Extract the [X, Y] coordinate from the center of the cell holding the provided text.  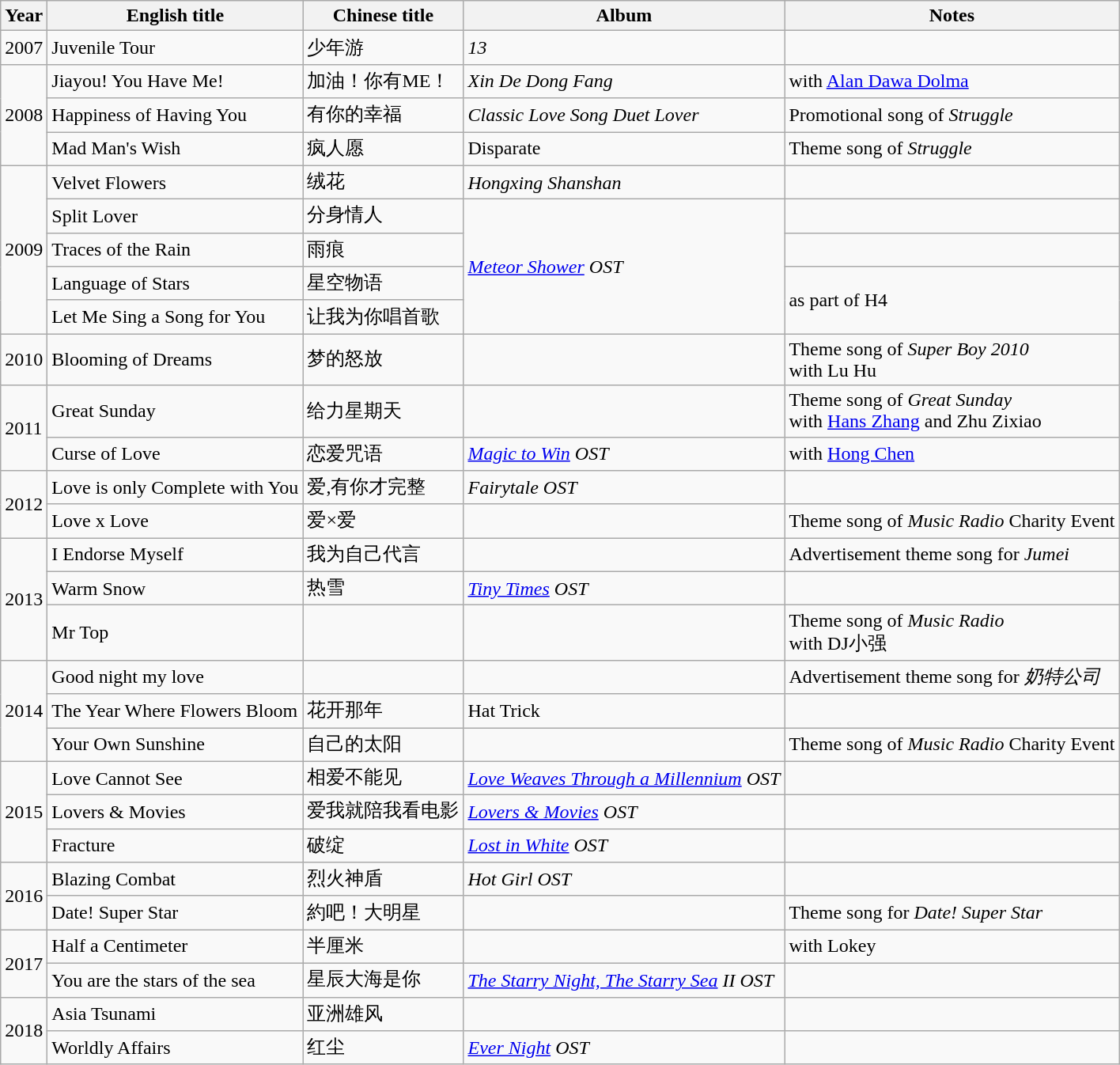
Magic to Win OST [624, 454]
Advertisement theme song for Jumei [952, 555]
English title [176, 16]
Language of Stars [176, 283]
热雪 [383, 589]
Warm Snow [176, 589]
Lovers & Movies [176, 812]
2013 [24, 600]
2010 [24, 359]
Chinese title [383, 16]
Juvenile Tour [176, 47]
The Year Where Flowers Bloom [176, 711]
半厘米 [383, 946]
with Hong Chen [952, 454]
疯人愿 [383, 149]
有你的幸福 [383, 116]
Theme song of Super Boy 2010with Lu Hu [952, 359]
Asia Tsunami [176, 1014]
with Alan Dawa Dolma [952, 81]
Half a Centimeter [176, 946]
Lovers & Movies OST [624, 812]
2012 [24, 505]
Traces of the Rain [176, 250]
烈火神盾 [383, 880]
红尘 [383, 1048]
Happiness of Having You [176, 116]
Velvet Flowers [176, 182]
Date! Super Star [176, 913]
Disparate [624, 149]
13 [624, 47]
破绽 [383, 845]
Mad Man's Wish [176, 149]
Lost in White OST [624, 845]
梦的怒放 [383, 359]
Fracture [176, 845]
約吧！大明星 [383, 913]
I Endorse Myself [176, 555]
加油！你有ME！ [383, 81]
Theme song of Struggle [952, 149]
给力星期天 [383, 411]
星辰大海是你 [383, 980]
自己的太阳 [383, 745]
花开那年 [383, 711]
The Starry Night, The Starry Sea II OST [624, 980]
Mr Top [176, 633]
Love Weaves Through a Millennium OST [624, 779]
Meteor Shower OST [624, 267]
让我为你唱首歌 [383, 316]
2017 [24, 964]
Promotional song of Struggle [952, 116]
Tiny Times OST [624, 589]
Worldly Affairs [176, 1048]
Curse of Love [176, 454]
Love is only Complete with You [176, 487]
2009 [24, 250]
Your Own Sunshine [176, 745]
雨痕 [383, 250]
Blooming of Dreams [176, 359]
Classic Love Song Duet Lover [624, 116]
Split Lover [176, 217]
Fairytale OST [624, 487]
Let Me Sing a Song for You [176, 316]
少年游 [383, 47]
Xin De Dong Fang [624, 81]
Theme song of Music Radiowith DJ小强 [952, 633]
Blazing Combat [176, 880]
as part of H4 [952, 301]
Year [24, 16]
绒花 [383, 182]
Good night my love [176, 677]
2011 [24, 428]
恋爱咒语 [383, 454]
2018 [24, 1030]
我为自己代言 [383, 555]
You are the stars of the sea [176, 980]
Theme song for Date! Super Star [952, 913]
Album [624, 16]
with Lokey [952, 946]
2016 [24, 896]
Love Cannot See [176, 779]
Jiayou! You Have Me! [176, 81]
Hot Girl OST [624, 880]
相爱不能见 [383, 779]
爱×爱 [383, 521]
Hongxing Shanshan [624, 182]
Theme song of Great Sundaywith Hans Zhang and Zhu Zixiao [952, 411]
Ever Night OST [624, 1048]
星空物语 [383, 283]
Hat Trick [624, 711]
亚洲雄风 [383, 1014]
2008 [24, 115]
分身情人 [383, 217]
2014 [24, 711]
Notes [952, 16]
Advertisement theme song for 奶特公司 [952, 677]
爱我就陪我看电影 [383, 812]
Love x Love [176, 521]
2015 [24, 812]
爱,有你才完整 [383, 487]
2007 [24, 47]
Great Sunday [176, 411]
